Scan for the cell matching the given text and deliver its (x, y) coordinate at center. 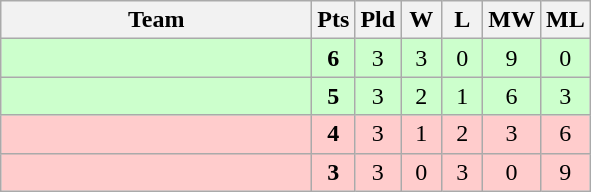
4 (334, 134)
Pld (378, 20)
Pts (334, 20)
W (422, 20)
5 (334, 96)
ML (565, 20)
Team (156, 20)
MW (512, 20)
L (462, 20)
